Capture the cell that displays the provided text and extract its [X, Y] central coordinate. 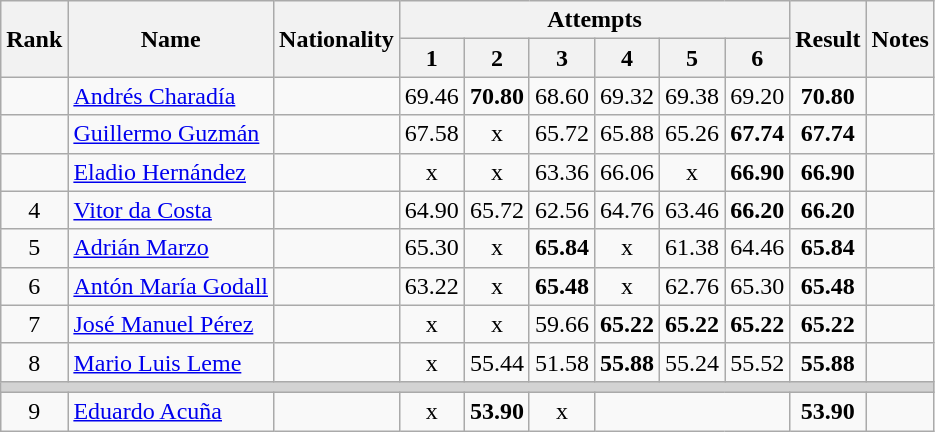
8 [34, 362]
64.76 [626, 210]
55.44 [496, 362]
Result [828, 39]
64.46 [758, 248]
69.46 [432, 96]
61.38 [692, 248]
Guillermo Guzmán [171, 134]
Adrián Marzo [171, 248]
51.58 [562, 362]
Name [171, 39]
66.06 [626, 172]
68.60 [562, 96]
69.38 [692, 96]
2 [496, 58]
Andrés Charadía [171, 96]
1 [432, 58]
65.26 [692, 134]
63.36 [562, 172]
59.66 [562, 324]
José Manuel Pérez [171, 324]
55.24 [692, 362]
3 [562, 58]
9 [34, 411]
Rank [34, 39]
67.58 [432, 134]
Mario Luis Leme [171, 362]
7 [34, 324]
65.88 [626, 134]
Attempts [594, 20]
62.76 [692, 286]
Eduardo Acuña [171, 411]
69.32 [626, 96]
63.46 [692, 210]
Antón María Godall [171, 286]
69.20 [758, 96]
62.56 [562, 210]
Nationality [337, 39]
63.22 [432, 286]
Vitor da Costa [171, 210]
Notes [900, 39]
64.90 [432, 210]
55.52 [758, 362]
Eladio Hernández [171, 172]
